Return the [x, y] coordinate for the center point of the cell that contains the specified text.  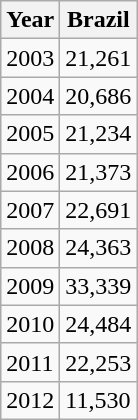
2003 [30, 58]
2012 [30, 400]
2004 [30, 96]
2007 [30, 210]
2010 [30, 324]
Year [30, 20]
22,691 [98, 210]
21,373 [98, 172]
21,234 [98, 134]
24,363 [98, 248]
2011 [30, 362]
22,253 [98, 362]
Brazil [98, 20]
24,484 [98, 324]
20,686 [98, 96]
2005 [30, 134]
33,339 [98, 286]
2008 [30, 248]
21,261 [98, 58]
2009 [30, 286]
11,530 [98, 400]
2006 [30, 172]
